Detect which cell encompasses the target text, then output its [X, Y] center coordinate. 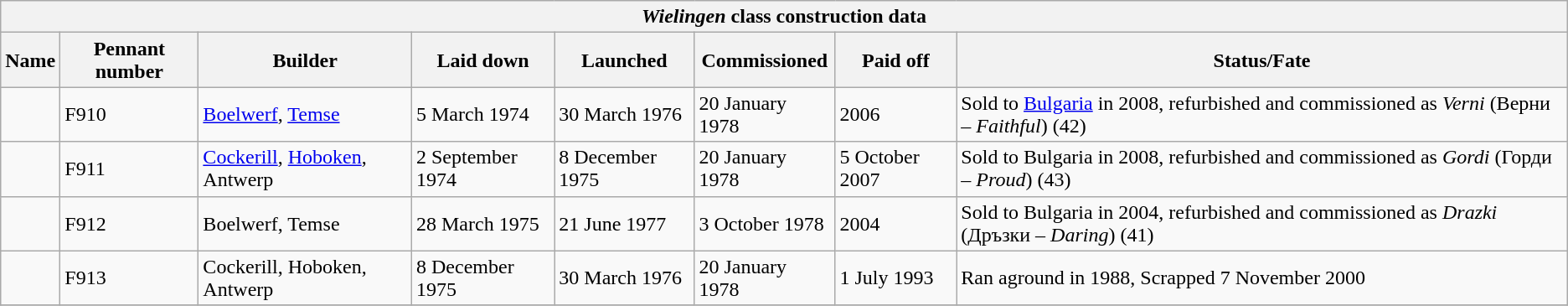
2006 [896, 114]
Name [30, 60]
Commissioned [765, 60]
Builder [305, 60]
F911 [129, 169]
Launched [625, 60]
5 October 2007 [896, 169]
Laid down [482, 60]
2004 [896, 223]
1 July 1993 [896, 278]
Status/Fate [1261, 60]
Sold to Bulgaria in 2004, refurbished and commissioned as Drazki (Дръзки – Daring) (41) [1261, 223]
F912 [129, 223]
3 October 1978 [765, 223]
Paid off [896, 60]
21 June 1977 [625, 223]
Pennant number [129, 60]
F913 [129, 278]
Sold to Bulgaria in 2008, refurbished and commissioned as Verni (Верни – Faithful) (42) [1261, 114]
F910 [129, 114]
5 March 1974 [482, 114]
28 March 1975 [482, 223]
2 September 1974 [482, 169]
Sold to Bulgaria in 2008, refurbished and commissioned as Gordi (Горди – Proud) (43) [1261, 169]
Ran aground in 1988, Scrapped 7 November 2000 [1261, 278]
Wielingen class construction data [784, 17]
